Capture the cell that displays the provided text and extract its (X, Y) central coordinate. 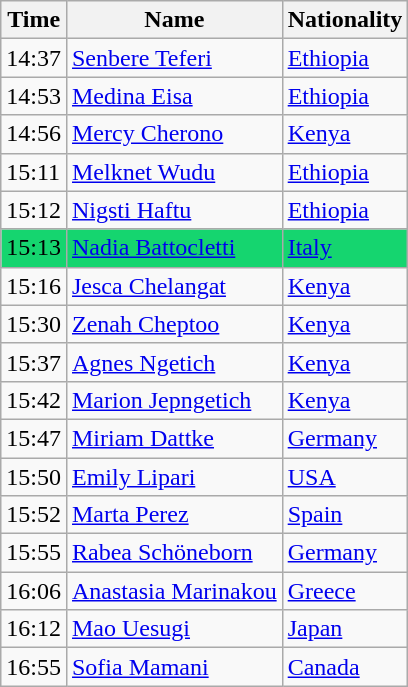
15:30 (34, 324)
Miriam Dattke (174, 438)
Medina Eisa (174, 96)
Japan (345, 629)
Mercy Cherono (174, 134)
15:37 (34, 362)
15:12 (34, 210)
15:47 (34, 438)
14:56 (34, 134)
15:13 (34, 248)
15:55 (34, 553)
Jesca Chelangat (174, 286)
Time (34, 20)
15:52 (34, 515)
15:42 (34, 400)
14:53 (34, 96)
Mao Uesugi (174, 629)
16:55 (34, 667)
Canada (345, 667)
15:16 (34, 286)
Zenah Cheptoo (174, 324)
Name (174, 20)
Italy (345, 248)
Marta Perez (174, 515)
Anastasia Marinakou (174, 591)
Spain (345, 515)
15:11 (34, 172)
Marion Jepngetich (174, 400)
14:37 (34, 58)
USA (345, 477)
16:06 (34, 591)
15:50 (34, 477)
Agnes Ngetich (174, 362)
Melknet Wudu (174, 172)
Senbere Teferi (174, 58)
Emily Lipari (174, 477)
Sofia Mamani (174, 667)
Nigsti Haftu (174, 210)
Nadia Battocletti (174, 248)
Rabea Schöneborn (174, 553)
Nationality (345, 20)
Greece (345, 591)
16:12 (34, 629)
